Scan for the cell matching the given text and deliver its [x, y] coordinate at center. 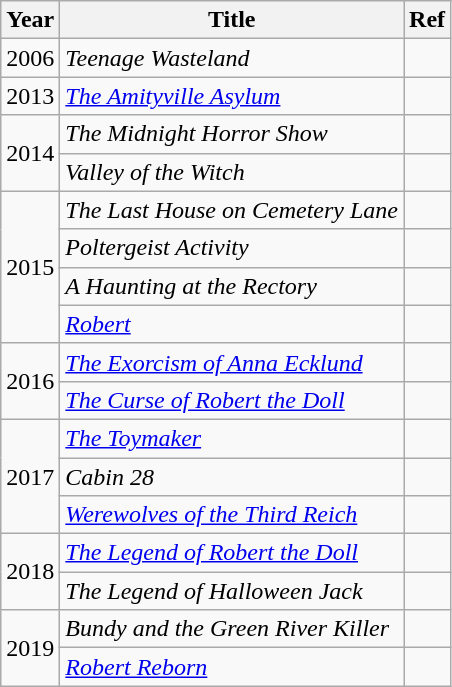
Teenage Wasteland [232, 58]
Cabin 28 [232, 477]
2017 [30, 476]
2015 [30, 267]
2006 [30, 58]
Ref [428, 20]
Title [232, 20]
2016 [30, 381]
The Last House on Cemetery Lane [232, 210]
2018 [30, 572]
The Legend of Halloween Jack [232, 591]
The Midnight Horror Show [232, 134]
2013 [30, 96]
A Haunting at the Rectory [232, 286]
The Curse of Robert the Doll [232, 400]
Bundy and the Green River Killer [232, 629]
Robert [232, 324]
The Legend of Robert the Doll [232, 553]
Year [30, 20]
Valley of the Witch [232, 172]
The Toymaker [232, 438]
2014 [30, 153]
Robert Reborn [232, 667]
Poltergeist Activity [232, 248]
The Exorcism of Anna Ecklund [232, 362]
The Amityville Asylum [232, 96]
2019 [30, 648]
Werewolves of the Third Reich [232, 515]
